Output the [X, Y] coordinate of the center of the cell containing the given text.  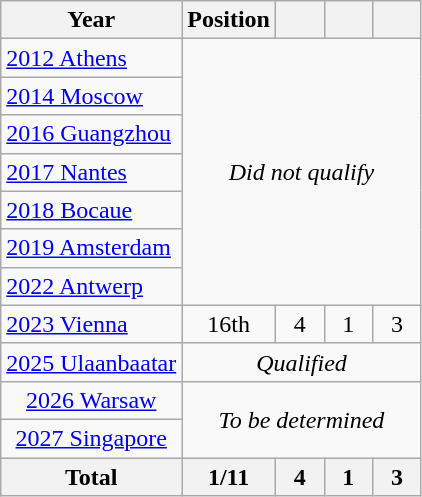
To be determined [302, 419]
2016 Guangzhou [92, 134]
2027 Singapore [92, 438]
2023 Vienna [92, 324]
2026 Warsaw [92, 400]
2018 Bocaue [92, 210]
2019 Amsterdam [92, 248]
Qualified [302, 362]
2022 Antwerp [92, 286]
2014 Moscow [92, 96]
2017 Nantes [92, 172]
Position [229, 20]
16th [229, 324]
Total [92, 477]
Did not qualify [302, 172]
2012 Athens [92, 58]
2025 Ulaanbaatar [92, 362]
1/11 [229, 477]
Year [92, 20]
